For the text-containing cell, return its midpoint in [x, y] coordinate format. 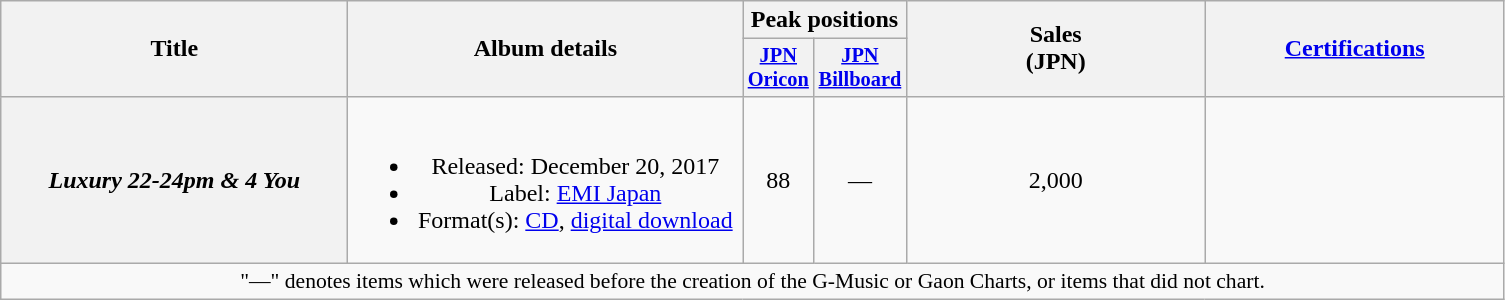
88 [778, 180]
Certifications [1354, 49]
Sales(JPN) [1056, 49]
JPNBillboard [860, 68]
Peak positions [824, 20]
Album details [546, 49]
2,000 [1056, 180]
Title [174, 49]
Luxury 22-24pm & 4 You [174, 180]
— [860, 180]
"—" denotes items which were released before the creation of the G-Music or Gaon Charts, or items that did not chart. [752, 282]
JPNOricon [778, 68]
Released: December 20, 2017Label: EMI JapanFormat(s): CD, digital download [546, 180]
